Identify which cell holds the provided text, then report its [X, Y] central coordinate. 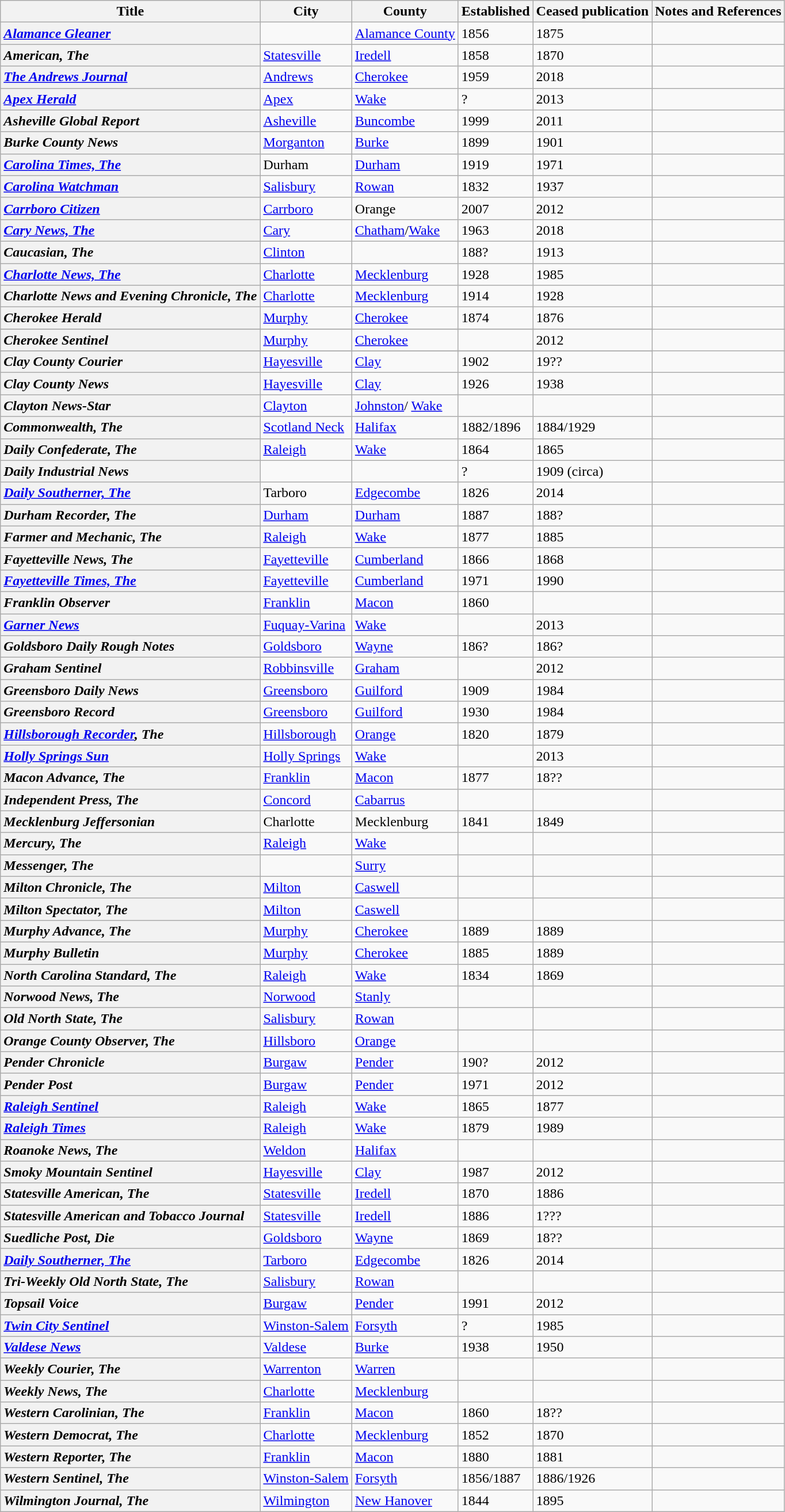
Murphy Bulletin [130, 953]
1856/1887 [496, 1479]
American, The [130, 55]
Established [496, 12]
1959 [496, 77]
Commonwealth, The [130, 427]
Surry [405, 865]
Topsail Voice [130, 1303]
1895 [592, 1500]
Cary News, The [130, 230]
Franklin Observer [130, 602]
North Carolina Standard, The [130, 975]
1909 [496, 690]
Milton Chronicle, The [130, 887]
Statesville American and Tobacco Journal [130, 1216]
Apex Herald [130, 99]
1999 [496, 121]
Clay County Courier [130, 362]
Mercury, The [130, 843]
1844 [496, 1500]
1832 [496, 186]
Wilmington [306, 1500]
1874 [496, 318]
Twin City Sentinel [130, 1325]
1882/1896 [496, 427]
Graham [405, 669]
Carolina Watchman [130, 186]
Title [130, 12]
1926 [496, 384]
1909 (circa) [592, 471]
1866 [496, 559]
Garner News [130, 624]
Valdese News [130, 1347]
Daily Confederate, The [130, 449]
1884/1929 [592, 427]
Orange County Observer, The [130, 1041]
County [405, 12]
Warrenton [306, 1369]
Concord [306, 800]
Clayton News-Star [130, 406]
1950 [592, 1347]
Graham Sentinel [130, 669]
Weekly News, The [130, 1391]
Scotland Neck [306, 427]
Holly Springs [306, 756]
1881 [592, 1457]
Cherokee Sentinel [130, 340]
Independent Press, The [130, 800]
1963 [496, 230]
Carrboro [306, 208]
Daily Industrial News [130, 471]
2007 [496, 208]
Greensboro Record [130, 712]
Mecklenburg Jeffersonian [130, 822]
Alamance Gleaner [130, 33]
Carrboro Citizen [130, 208]
1899 [496, 143]
Fayetteville Times, The [130, 581]
Hillsboro [306, 1041]
Norwood [306, 997]
Johnston/ Wake [405, 406]
1868 [592, 559]
1901 [592, 143]
1876 [592, 318]
1914 [496, 296]
1919 [496, 165]
Weekly Courier, The [130, 1369]
Statesville American, The [130, 1194]
Weldon [306, 1150]
1864 [496, 449]
Alamance County [405, 33]
Fayetteville News, The [130, 559]
Charlotte News and Evening Chronicle, The [130, 296]
1852 [496, 1435]
Apex [306, 99]
Hillsborough [306, 734]
Cary [306, 230]
The Andrews Journal [130, 77]
1902 [496, 362]
190? [496, 1063]
Cherokee Herald [130, 318]
Chatham/Wake [405, 230]
1841 [496, 822]
Goldsboro Daily Rough Notes [130, 647]
Asheville [306, 121]
Valdese [306, 1347]
1834 [496, 975]
Pender Chronicle [130, 1063]
1820 [496, 734]
1913 [592, 252]
2011 [592, 121]
Old North State, The [130, 1019]
Durham Recorder, The [130, 515]
1989 [592, 1128]
Western Sentinel, The [130, 1479]
Murphy Advance, The [130, 931]
Pender Post [130, 1085]
Wilmington Journal, The [130, 1500]
1856 [496, 33]
Buncombe [405, 121]
Charlotte News, The [130, 274]
Clayton [306, 406]
Messenger, The [130, 865]
Smoky Mountain Sentinel [130, 1172]
Norwood News, The [130, 997]
Caucasian, The [130, 252]
19?? [592, 362]
Clay County News [130, 384]
1858 [496, 55]
Western Democrat, The [130, 1435]
1??? [592, 1216]
Clinton [306, 252]
1930 [496, 712]
Holly Springs Sun [130, 756]
1937 [592, 186]
Asheville Global Report [130, 121]
City [306, 12]
Western Reporter, The [130, 1457]
Greensboro Daily News [130, 690]
Raleigh Times [130, 1128]
Ceased publication [592, 12]
Notes and References [718, 12]
Cabarrus [405, 800]
1887 [496, 515]
Burke County News [130, 143]
Tri-Weekly Old North State, The [130, 1281]
1991 [496, 1303]
Macon Advance, The [130, 778]
Suedliche Post, Die [130, 1238]
Robbinsville [306, 669]
1990 [592, 581]
Stanly [405, 997]
Milton Spectator, The [130, 909]
Farmer and Mechanic, The [130, 537]
Warren [405, 1369]
1880 [496, 1457]
1849 [592, 822]
Western Carolinian, The [130, 1413]
Raleigh Sentinel [130, 1106]
Morganton [306, 143]
1987 [496, 1172]
1875 [592, 33]
1886/1926 [592, 1479]
Andrews [306, 77]
Fuquay-Varina [306, 624]
Hillsborough Recorder, The [130, 734]
Roanoke News, The [130, 1150]
Carolina Times, The [130, 165]
New Hanover [405, 1500]
